Detect which cell encompasses the target text, then output its (x, y) center coordinate. 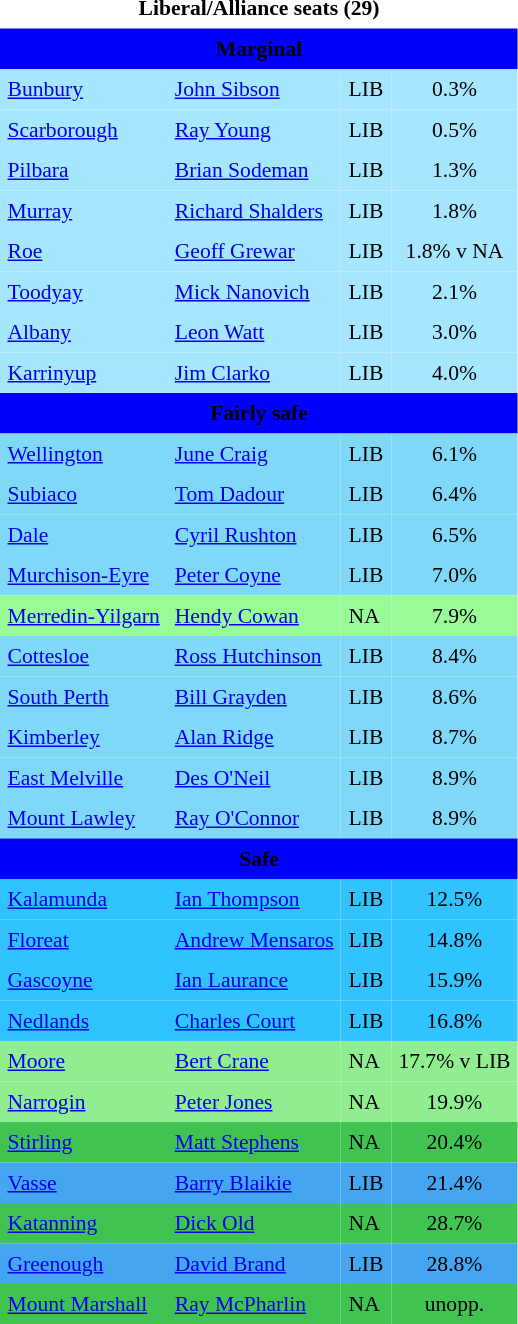
Nedlands (84, 1020)
Mount Lawley (84, 818)
20.4% (454, 1142)
Moore (84, 1061)
Kalamunda (84, 899)
Andrew Mensaros (254, 939)
Murray (84, 210)
Subiaco (84, 494)
16.8% (454, 1020)
Gascoyne (84, 980)
Pilbara (84, 170)
Marginal (259, 48)
Ian Thompson (254, 899)
Alan Ridge (254, 737)
6.4% (454, 494)
Bert Crane (254, 1061)
1.8% (454, 210)
Tom Dadour (254, 494)
Kimberley (84, 737)
unopp. (454, 1304)
Safe (259, 858)
Ray Young (254, 129)
1.3% (454, 170)
4.0% (454, 372)
Matt Stephens (254, 1142)
17.7% v LIB (454, 1061)
Bill Grayden (254, 696)
Charles Court (254, 1020)
Richard Shalders (254, 210)
Vasse (84, 1182)
Barry Blaikie (254, 1182)
7.9% (454, 615)
Roe (84, 251)
Bunbury (84, 89)
Stirling (84, 1142)
8.4% (454, 656)
6.1% (454, 453)
15.9% (454, 980)
3.0% (454, 332)
Narrogin (84, 1101)
Leon Watt (254, 332)
Dick Old (254, 1223)
South Perth (84, 696)
6.5% (454, 534)
Katanning (84, 1223)
21.4% (454, 1182)
Mount Marshall (84, 1304)
Des O'Neil (254, 777)
8.7% (454, 737)
Murchison-Eyre (84, 575)
John Sibson (254, 89)
Jim Clarko (254, 372)
2.1% (454, 291)
Geoff Grewar (254, 251)
Wellington (84, 453)
28.7% (454, 1223)
Toodyay (84, 291)
Fairly safe (259, 413)
Floreat (84, 939)
Merredin-Yilgarn (84, 615)
0.3% (454, 89)
Greenough (84, 1263)
Mick Nanovich (254, 291)
Cyril Rushton (254, 534)
1.8% v NA (454, 251)
Ray O'Connor (254, 818)
East Melville (84, 777)
28.8% (454, 1263)
Scarborough (84, 129)
Peter Jones (254, 1101)
David Brand (254, 1263)
8.6% (454, 696)
12.5% (454, 899)
Ian Laurance (254, 980)
Karrinyup (84, 372)
Peter Coyne (254, 575)
Ross Hutchinson (254, 656)
Cottesloe (84, 656)
14.8% (454, 939)
June Craig (254, 453)
7.0% (454, 575)
Albany (84, 332)
Dale (84, 534)
Hendy Cowan (254, 615)
Ray McPharlin (254, 1304)
0.5% (454, 129)
19.9% (454, 1101)
Brian Sodeman (254, 170)
